Search for the cell housing the specified text and yield its [x, y] center coordinate. 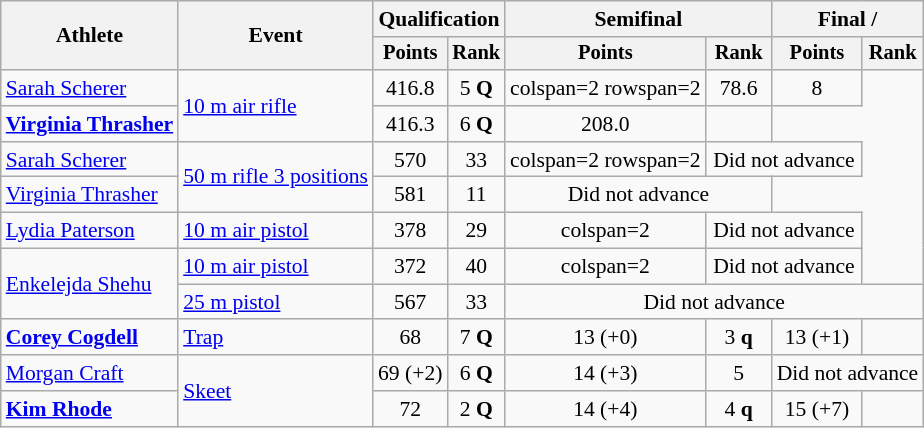
Enkelejda Shehu [90, 284]
372 [410, 267]
14 (+3) [606, 373]
3 q [739, 338]
581 [410, 195]
68 [410, 338]
11 [476, 195]
5 [739, 373]
15 (+7) [818, 409]
208.0 [606, 124]
570 [410, 160]
567 [410, 302]
Event [276, 36]
5 Q [476, 88]
378 [410, 231]
Morgan Craft [90, 373]
10 m air rifle [276, 106]
416.3 [410, 124]
25 m pistol [276, 302]
8 [818, 88]
416.8 [410, 88]
Corey Cogdell [90, 338]
Lydia Paterson [90, 231]
Qualification [439, 19]
Kim Rhode [90, 409]
Final / [848, 19]
13 (+0) [606, 338]
13 (+1) [818, 338]
50 m rifle 3 positions [276, 178]
4 q [739, 409]
7 Q [476, 338]
Semifinal [638, 19]
40 [476, 267]
Trap [276, 338]
Skeet [276, 390]
72 [410, 409]
2 Q [476, 409]
14 (+4) [606, 409]
69 (+2) [410, 373]
Athlete [90, 36]
78.6 [739, 88]
29 [476, 231]
